Detect which cell encompasses the target text, then output its [x, y] center coordinate. 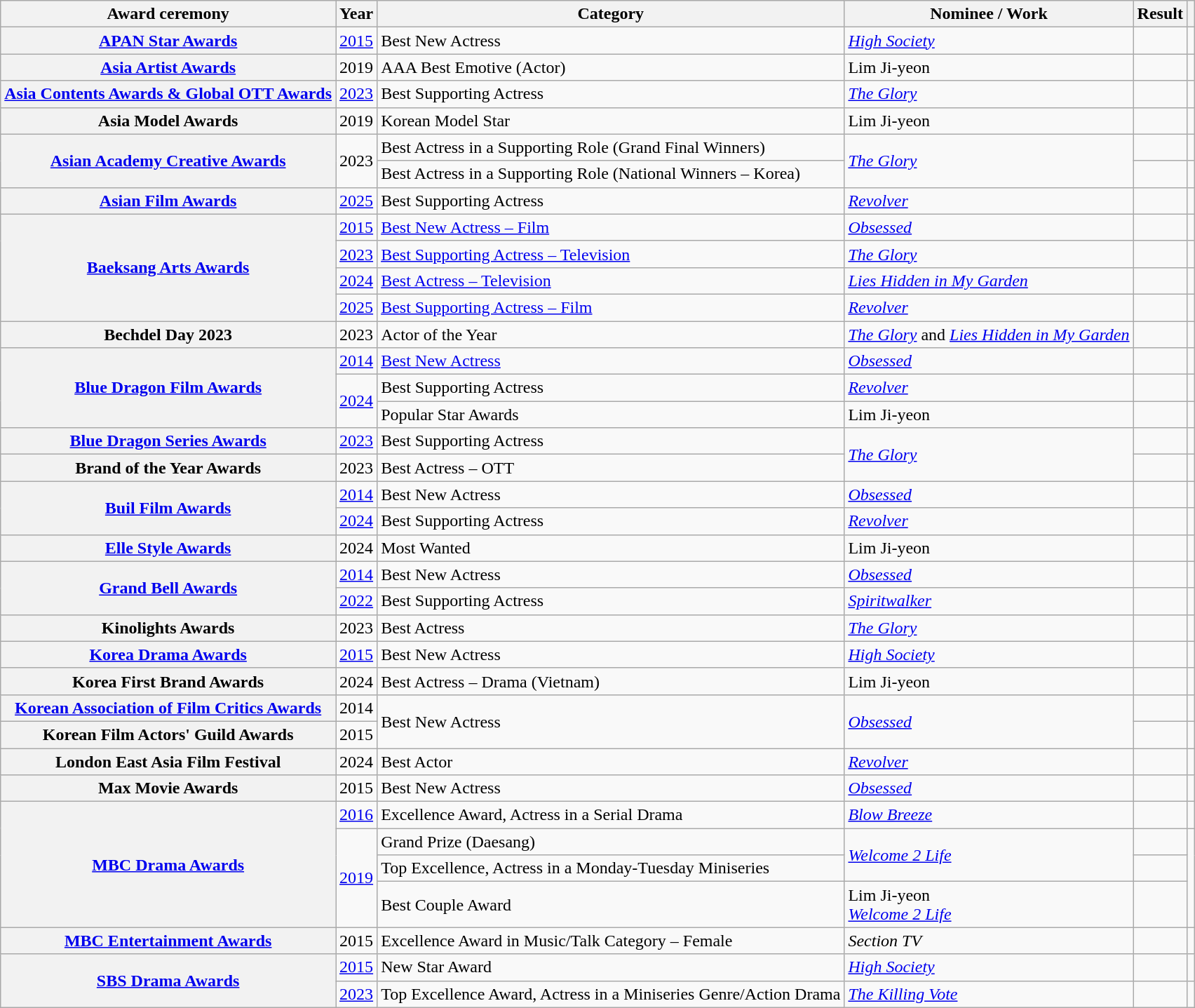
2022 [356, 601]
Best Supporting Actress – Television [611, 254]
Popular Star Awards [611, 415]
Blow Breeze [989, 815]
London East Asia Film Festival [168, 761]
Asia Artist Awards [168, 67]
APAN Star Awards [168, 41]
Asia Contents Awards & Global OTT Awards [168, 94]
Max Movie Awards [168, 788]
Grand Bell Awards [168, 588]
Section TV [989, 941]
Asian Film Awards [168, 201]
Welcome 2 Life [989, 855]
MBC Entertainment Awards [168, 941]
Kinolights Awards [168, 628]
Result [1160, 14]
Most Wanted [611, 548]
SBS Drama Awards [168, 981]
Best Actress [611, 628]
MBC Drama Awards [168, 864]
Excellence Award, Actress in a Serial Drama [611, 815]
Best Actress – Drama (Vietnam) [611, 681]
Best Actress in a Supporting Role (Grand Final Winners) [611, 147]
Best Actress in a Supporting Role (National Winners – Korea) [611, 174]
Best Supporting Actress – Film [611, 307]
Asia Model Awards [168, 121]
Grand Prize (Daesang) [611, 842]
Actor of the Year [611, 335]
2016 [356, 815]
Korean Film Actors' Guild Awards [168, 734]
Award ceremony [168, 14]
Korea Drama Awards [168, 654]
Best Actor [611, 761]
Bechdel Day 2023 [168, 335]
Lim Ji-yeon Welcome 2 Life [989, 905]
Korean Model Star [611, 121]
Blue Dragon Film Awards [168, 388]
Baeksang Arts Awards [168, 267]
Top Excellence Award, Actress in a Miniseries Genre/Action Drama [611, 994]
Nominee / Work [989, 14]
Best Actress – OTT [611, 468]
Buil Film Awards [168, 508]
Top Excellence, Actress in a Monday-Tuesday Miniseries [611, 868]
Year [356, 14]
Korean Association of Film Critics Awards [168, 708]
Spiritwalker [989, 601]
Lies Hidden in My Garden [989, 281]
Best Actress – Television [611, 281]
The Glory and Lies Hidden in My Garden [989, 335]
Brand of the Year Awards [168, 468]
Blue Dragon Series Awards [168, 441]
AAA Best Emotive (Actor) [611, 67]
New Star Award [611, 967]
Asian Academy Creative Awards [168, 161]
Category [611, 14]
The Killing Vote [989, 994]
Best New Actress – Film [611, 227]
Elle Style Awards [168, 548]
Korea First Brand Awards [168, 681]
Excellence Award in Music/Talk Category – Female [611, 941]
Best Couple Award [611, 905]
